Identify which cell holds the provided text, then report its (x, y) central coordinate. 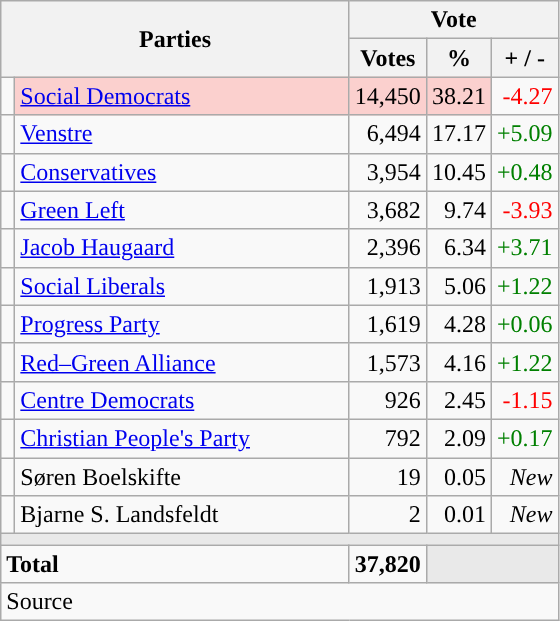
Votes (388, 58)
2 (388, 515)
6.34 (458, 248)
Conservatives (182, 172)
6,494 (388, 134)
Total (176, 564)
-4.27 (524, 96)
0.05 (458, 477)
9.74 (458, 210)
% (458, 58)
Venstre (182, 134)
Source (280, 602)
2,396 (388, 248)
+0.48 (524, 172)
4.16 (458, 362)
Christian People's Party (182, 438)
14,450 (388, 96)
Progress Party (182, 324)
+0.17 (524, 438)
2.09 (458, 438)
Jacob Haugaard (182, 248)
0.01 (458, 515)
3,682 (388, 210)
Søren Boelskifte (182, 477)
Red–Green Alliance (182, 362)
926 (388, 400)
792 (388, 438)
1,913 (388, 286)
Centre Democrats (182, 400)
37,820 (388, 564)
Vote (454, 20)
5.06 (458, 286)
2.45 (458, 400)
Social Democrats (182, 96)
Green Left (182, 210)
+5.09 (524, 134)
3,954 (388, 172)
+ / - (524, 58)
10.45 (458, 172)
-1.15 (524, 400)
-3.93 (524, 210)
1,573 (388, 362)
+0.06 (524, 324)
Social Liberals (182, 286)
Bjarne S. Landsfeldt (182, 515)
Parties (176, 39)
4.28 (458, 324)
19 (388, 477)
38.21 (458, 96)
1,619 (388, 324)
17.17 (458, 134)
+3.71 (524, 248)
